For the text-containing cell, return its midpoint in (x, y) coordinate format. 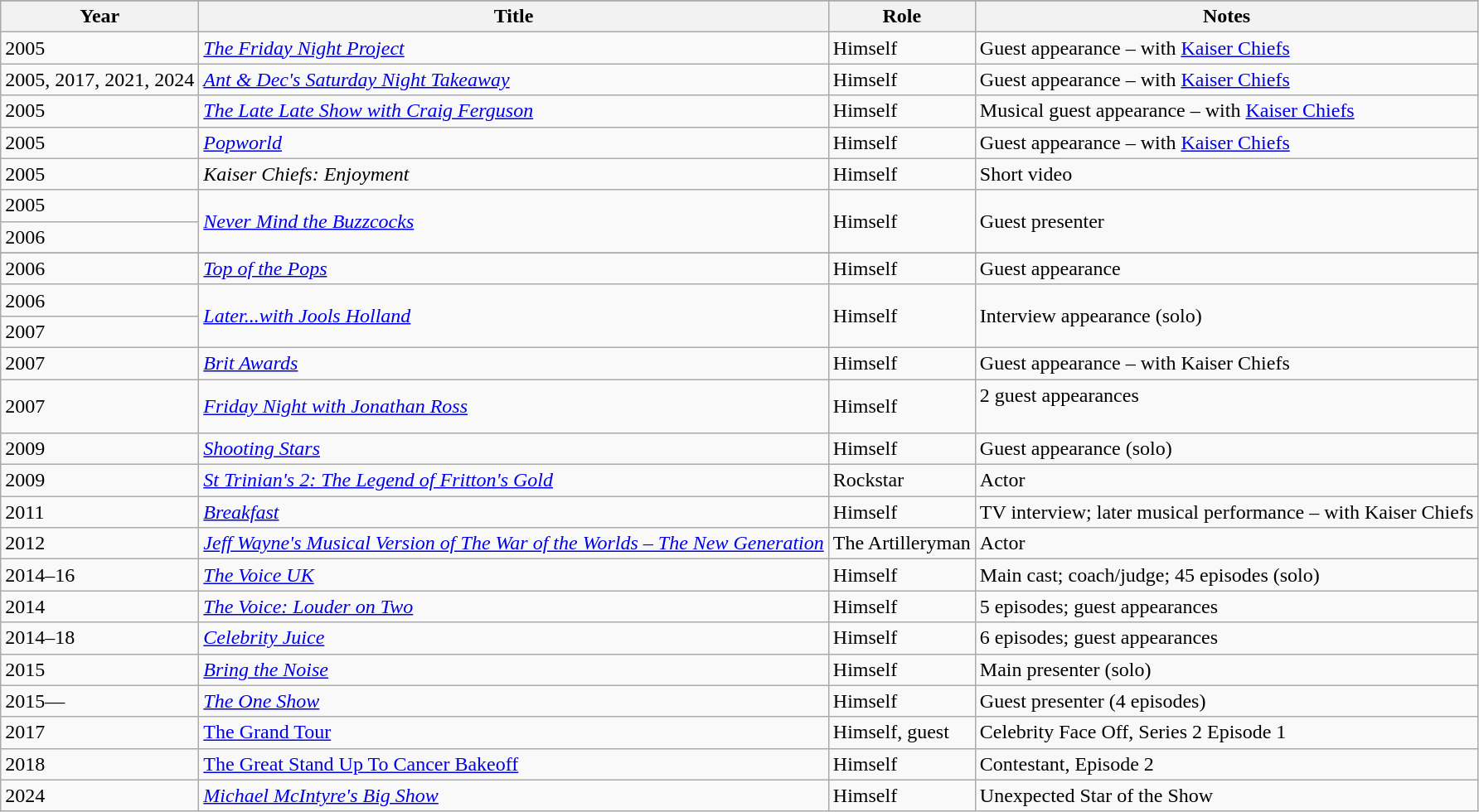
Musical guest appearance – with Kaiser Chiefs (1226, 111)
2014–18 (99, 638)
Guest presenter (1226, 221)
The Late Late Show with Craig Ferguson (514, 111)
Year (99, 17)
Kaiser Chiefs: Enjoyment (514, 174)
2014–16 (99, 575)
Interview appearance (solo) (1226, 316)
Celebrity Juice (514, 638)
Friday Night with Jonathan Ross (514, 406)
The Artilleryman (902, 544)
The Great Stand Up To Cancer Bakeoff (514, 764)
Main cast; coach/judge; 45 episodes (solo) (1226, 575)
2011 (99, 512)
2015— (99, 701)
Michael McIntyre's Big Show (514, 795)
Main presenter (solo) (1226, 669)
Unexpected Star of the Show (1226, 795)
Never Mind the Buzzcocks (514, 221)
The Voice UK (514, 575)
Himself, guest (902, 732)
St Trinian's 2: The Legend of Fritton's Gold (514, 481)
The Friday Night Project (514, 48)
Bring the Noise (514, 669)
2018 (99, 764)
2015 (99, 669)
Rockstar (902, 481)
2012 (99, 544)
Short video (1226, 174)
Celebrity Face Off, Series 2 Episode 1 (1226, 732)
Title (514, 17)
Ant & Dec's Saturday Night Takeaway (514, 80)
2017 (99, 732)
Popworld (514, 143)
2 guest appearances (1226, 406)
Breakfast (514, 512)
Later...with Jools Holland (514, 316)
2005, 2017, 2021, 2024 (99, 80)
Brit Awards (514, 363)
The Grand Tour (514, 732)
5 episodes; guest appearances (1226, 607)
The Voice: Louder on Two (514, 607)
Guest appearance (1226, 268)
TV interview; later musical performance – with Kaiser Chiefs (1226, 512)
Guest appearance (solo) (1226, 449)
The One Show (514, 701)
Notes (1226, 17)
Contestant, Episode 2 (1226, 764)
Shooting Stars (514, 449)
2014 (99, 607)
Top of the Pops (514, 268)
Role (902, 17)
2024 (99, 795)
Jeff Wayne's Musical Version of The War of the Worlds – The New Generation (514, 544)
6 episodes; guest appearances (1226, 638)
Guest presenter (4 episodes) (1226, 701)
